Provide the [X, Y] coordinate of the cell's center where the given text is located.  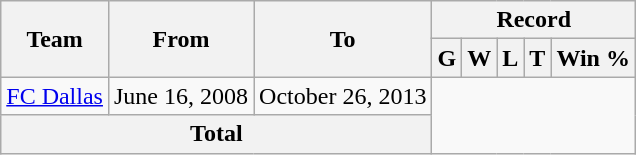
Win % [594, 58]
From [180, 39]
To [343, 39]
L [510, 58]
Team [55, 39]
October 26, 2013 [343, 96]
G [447, 58]
FC Dallas [55, 96]
Total [216, 134]
W [480, 58]
Record [534, 20]
T [538, 58]
June 16, 2008 [180, 96]
